Find where the given text appears and provide that cell's center as [x, y] coordinate. 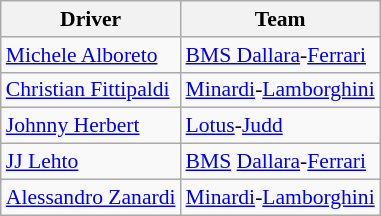
Alessandro Zanardi [91, 197]
Team [280, 19]
Christian Fittipaldi [91, 90]
Michele Alboreto [91, 55]
Johnny Herbert [91, 126]
JJ Lehto [91, 162]
Driver [91, 19]
Lotus-Judd [280, 126]
